Provide the [x, y] coordinate of the cell's center where the given text is located.  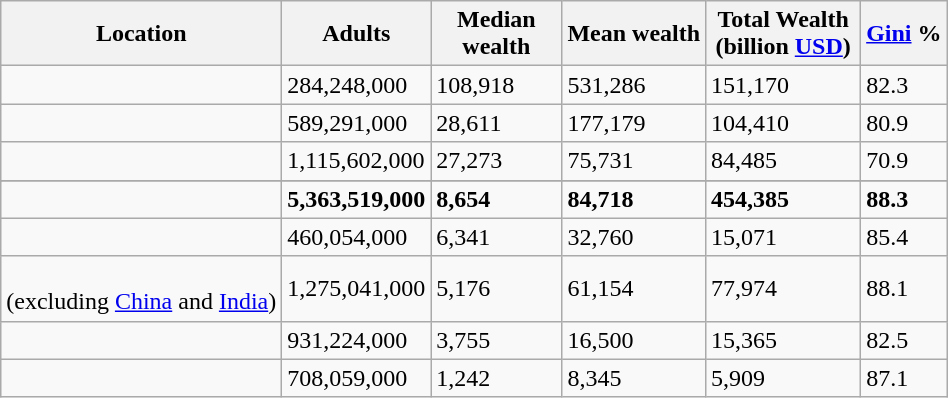
3,755 [496, 340]
70.9 [904, 161]
5,909 [784, 378]
Total Wealth (billion USD) [784, 34]
82.5 [904, 340]
104,410 [784, 123]
88.1 [904, 288]
Mean wealth [634, 34]
1,275,041,000 [356, 288]
5,176 [496, 288]
6,341 [496, 237]
16,500 [634, 340]
Median wealth [496, 34]
85.4 [904, 237]
27,273 [496, 161]
Gini % [904, 34]
75,731 [634, 161]
Location [142, 34]
84,485 [784, 161]
708,059,000 [356, 378]
1,242 [496, 378]
(excluding China and India) [142, 288]
87.1 [904, 378]
531,286 [634, 85]
931,224,000 [356, 340]
Adults [356, 34]
61,154 [634, 288]
15,365 [784, 340]
589,291,000 [356, 123]
84,718 [634, 199]
80.9 [904, 123]
8,345 [634, 378]
5,363,519,000 [356, 199]
82.3 [904, 85]
1,115,602,000 [356, 161]
177,179 [634, 123]
15,071 [784, 237]
108,918 [496, 85]
151,170 [784, 85]
454,385 [784, 199]
77,974 [784, 288]
32,760 [634, 237]
284,248,000 [356, 85]
8,654 [496, 199]
460,054,000 [356, 237]
88.3 [904, 199]
28,611 [496, 123]
